Capture the cell that displays the provided text and extract its (X, Y) central coordinate. 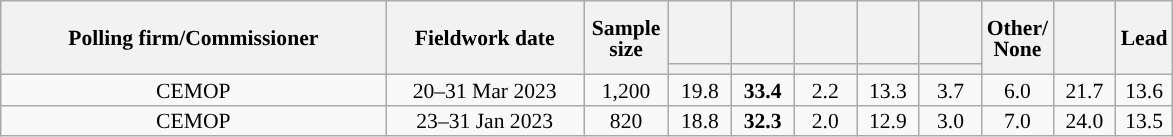
21.7 (1084, 90)
33.4 (762, 90)
19.8 (700, 90)
6.0 (1018, 90)
13.5 (1144, 120)
Sample size (626, 38)
Fieldwork date (485, 38)
Polling firm/Commissioner (194, 38)
13.3 (888, 90)
2.0 (826, 120)
12.9 (888, 120)
2.2 (826, 90)
1,200 (626, 90)
Lead (1144, 38)
20–31 Mar 2023 (485, 90)
23–31 Jan 2023 (485, 120)
32.3 (762, 120)
Other/None (1018, 38)
24.0 (1084, 120)
3.7 (950, 90)
13.6 (1144, 90)
7.0 (1018, 120)
820 (626, 120)
18.8 (700, 120)
3.0 (950, 120)
